Identify which cell holds the provided text, then report its [X, Y] central coordinate. 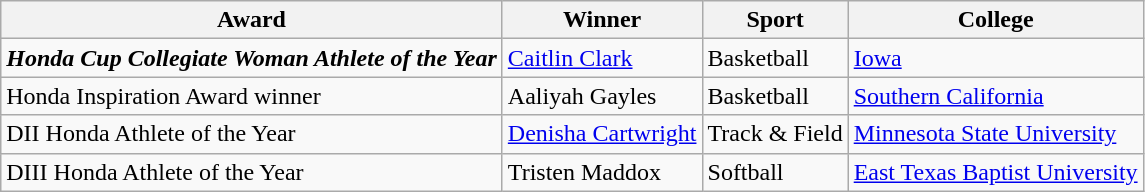
East Texas Baptist University [996, 172]
Minnesota State University [996, 134]
Southern California [996, 96]
Sport [775, 20]
Aaliyah Gayles [602, 96]
DIII Honda Athlete of the Year [252, 172]
Denisha Cartwright [602, 134]
Honda Cup Collegiate Woman Athlete of the Year [252, 58]
College [996, 20]
Award [252, 20]
Track & Field [775, 134]
Iowa [996, 58]
DII Honda Athlete of the Year [252, 134]
Tristen Maddox [602, 172]
Winner [602, 20]
Caitlin Clark [602, 58]
Honda Inspiration Award winner [252, 96]
Softball [775, 172]
